Identify which cell holds the provided text, then report its [X, Y] central coordinate. 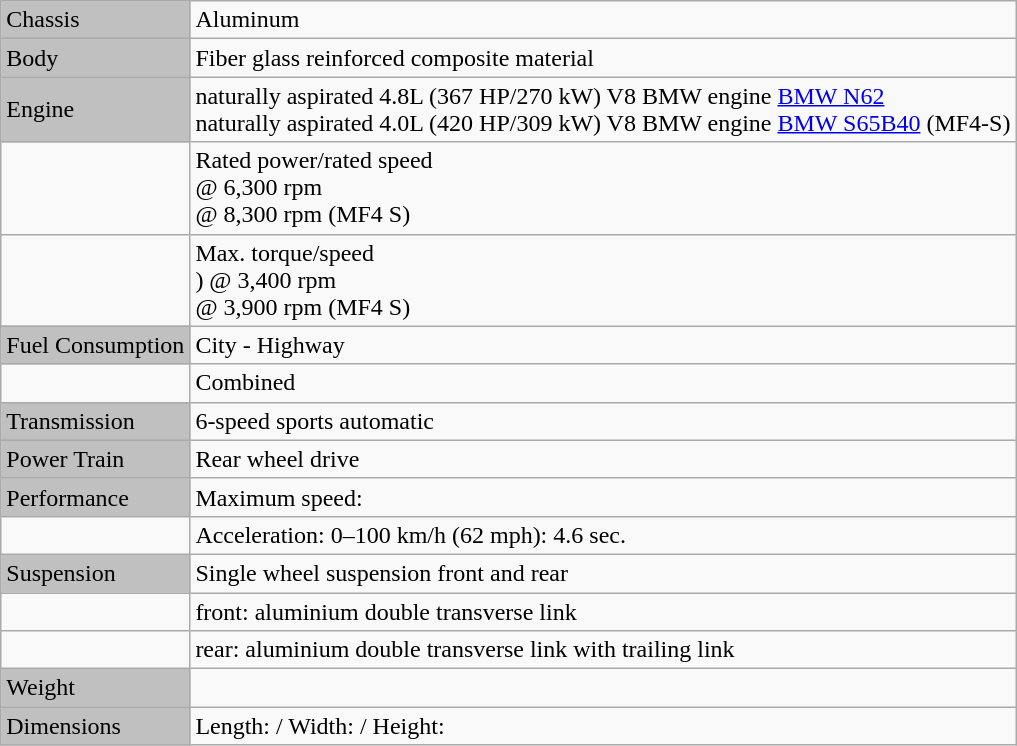
Engine [96, 110]
Acceleration: 0–100 km/h (62 mph): 4.6 sec. [603, 535]
City - Highway [603, 345]
Fuel Consumption [96, 345]
Aluminum [603, 20]
front: aluminium double transverse link [603, 611]
Rated power/rated speed @ 6,300 rpm @ 8,300 rpm (MF4 S) [603, 188]
Chassis [96, 20]
Power Train [96, 459]
Fiber glass reinforced composite material [603, 58]
Max. torque/speed) @ 3,400 rpm @ 3,900 rpm (MF4 S) [603, 280]
Dimensions [96, 726]
rear: aluminium double transverse link with trailing link [603, 650]
Rear wheel drive [603, 459]
Single wheel suspension front and rear [603, 573]
Body [96, 58]
6-speed sports automatic [603, 421]
Length: / Width: / Height: [603, 726]
Suspension [96, 573]
Performance [96, 497]
Transmission [96, 421]
Maximum speed: [603, 497]
Weight [96, 688]
Combined [603, 383]
naturally aspirated 4.8L (367 HP/270 kW) V8 BMW engine BMW N62 naturally aspirated 4.0L (420 HP/309 kW) V8 BMW engine BMW S65B40 (MF4-S) [603, 110]
